Find where the given text appears and provide that cell's center as (x, y) coordinate. 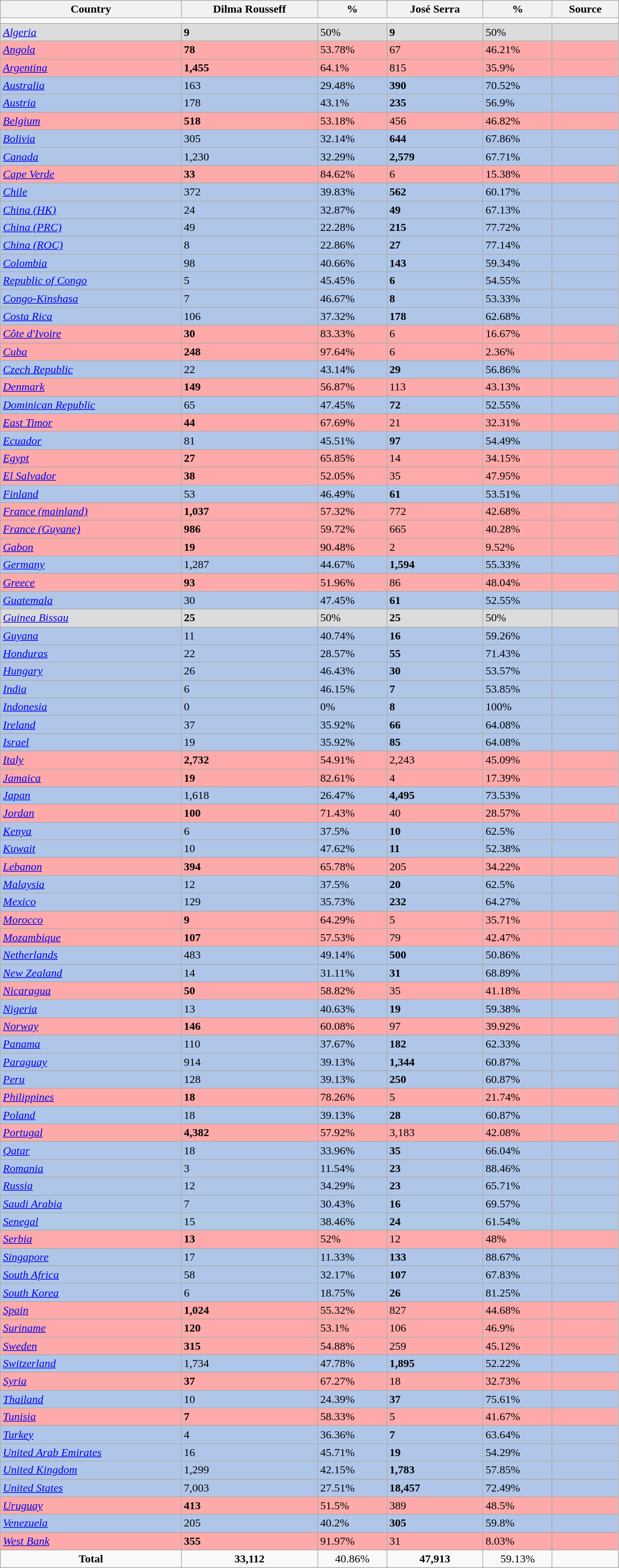
86 (435, 583)
37.32% (352, 316)
0 (250, 707)
57.32% (352, 512)
Uruguay (91, 1506)
Belgium (91, 121)
72.49% (517, 1488)
Philippines (91, 1097)
Israel (91, 742)
54.55% (517, 281)
215 (435, 228)
81 (250, 440)
47.62% (352, 849)
Guatemala (91, 600)
53.1% (352, 1328)
57.53% (352, 937)
51.96% (352, 583)
2,732 (250, 760)
Jordan (91, 813)
394 (250, 867)
Suriname (91, 1328)
Finland (91, 494)
26.47% (352, 796)
75.61% (517, 1399)
815 (435, 68)
63.64% (517, 1435)
38.46% (352, 1221)
Portugal (91, 1133)
53.51% (517, 494)
3 (250, 1168)
José Serra (435, 9)
45.45% (352, 281)
46.49% (352, 494)
48.04% (517, 583)
1,287 (250, 565)
69.57% (517, 1204)
11.54% (352, 1168)
32.29% (352, 156)
Morocco (91, 920)
South Africa (91, 1275)
60.17% (517, 192)
113 (435, 387)
46.9% (517, 1328)
67.86% (517, 139)
62.33% (517, 1044)
45.09% (517, 760)
55.33% (517, 565)
67.13% (517, 209)
29 (435, 369)
120 (250, 1328)
45.51% (352, 440)
33 (250, 174)
61.54% (517, 1221)
Qatar (91, 1151)
70.52% (517, 85)
Singapore (91, 1257)
52% (352, 1239)
45.12% (517, 1346)
149 (250, 387)
59.8% (517, 1523)
Gabon (91, 547)
40.28% (517, 529)
64.27% (517, 902)
40.66% (352, 263)
64.29% (352, 920)
Switzerland (91, 1364)
129 (250, 902)
Italy (91, 760)
El Salvador (91, 476)
55.32% (352, 1310)
57.85% (517, 1470)
59.26% (517, 636)
665 (435, 529)
Ecuador (91, 440)
50 (250, 991)
146 (250, 1026)
56.86% (517, 369)
88.46% (517, 1168)
27.51% (352, 1488)
40 (435, 813)
Mexico (91, 902)
Costa Rica (91, 316)
43.13% (517, 387)
44 (250, 423)
9.52% (517, 547)
62.68% (517, 316)
21 (435, 423)
390 (435, 85)
372 (250, 192)
1,344 (435, 1062)
16.67% (517, 334)
67 (435, 50)
Algeria (91, 32)
France (mainland) (91, 512)
259 (435, 1346)
45.71% (352, 1452)
Czech Republic (91, 369)
53.18% (352, 121)
United Kingdom (91, 1470)
36.36% (352, 1435)
53 (250, 494)
33,112 (250, 1559)
Congo-Kinshasa (91, 298)
2,243 (435, 760)
15.38% (517, 174)
West Bank (91, 1541)
35.71% (517, 920)
1,734 (250, 1364)
562 (435, 192)
Germany (91, 565)
41.67% (517, 1417)
163 (250, 85)
Cape Verde (91, 174)
46.67% (352, 298)
56.87% (352, 387)
55 (435, 653)
2,579 (435, 156)
44.68% (517, 1310)
Indonesia (91, 707)
32.73% (517, 1381)
Poland (91, 1115)
Venezuela (91, 1523)
81.25% (517, 1292)
Honduras (91, 653)
77.14% (517, 245)
52.22% (517, 1364)
40.86% (352, 1559)
64.1% (352, 68)
53.57% (517, 671)
50.86% (517, 955)
Denmark (91, 387)
22.28% (352, 228)
97.64% (352, 352)
0% (352, 707)
250 (435, 1080)
28 (435, 1115)
1,783 (435, 1470)
67.27% (352, 1381)
Syria (91, 1381)
Thailand (91, 1399)
42.15% (352, 1470)
Egypt (91, 458)
500 (435, 955)
47.95% (517, 476)
100% (517, 707)
58.82% (352, 991)
133 (435, 1257)
59.34% (517, 263)
17.39% (517, 777)
Nigeria (91, 1008)
53.78% (352, 50)
1,024 (250, 1310)
Jamaica (91, 777)
Australia (91, 85)
59.13% (517, 1559)
84.62% (352, 174)
1,299 (250, 1470)
4,382 (250, 1133)
1,455 (250, 68)
Country (91, 9)
Peru (91, 1080)
46.43% (352, 671)
India (91, 689)
35.9% (517, 68)
88.67% (517, 1257)
34.15% (517, 458)
43.1% (352, 103)
54.29% (517, 1452)
47.78% (352, 1364)
7,003 (250, 1488)
11.33% (352, 1257)
54.49% (517, 440)
18,457 (435, 1488)
67.69% (352, 423)
1,895 (435, 1364)
73.53% (517, 796)
Malaysia (91, 884)
68.89% (517, 973)
65.78% (352, 867)
Total (91, 1559)
67.71% (517, 156)
40.63% (352, 1008)
18.75% (352, 1292)
New Zealand (91, 973)
39.83% (352, 192)
78.26% (352, 1097)
Turkey (91, 1435)
21.74% (517, 1097)
33.96% (352, 1151)
58.33% (352, 1417)
42.08% (517, 1133)
Bolivia (91, 139)
143 (435, 263)
United Arab Emirates (91, 1452)
France (Guyane) (91, 529)
48.5% (517, 1506)
Senegal (91, 1221)
46.15% (352, 689)
66.04% (517, 1151)
30.43% (352, 1204)
Panama (91, 1044)
2 (435, 547)
42.68% (517, 512)
59.38% (517, 1008)
54.88% (352, 1346)
Paraguay (91, 1062)
Hungary (91, 671)
4,495 (435, 796)
1,037 (250, 512)
Netherlands (91, 955)
Ireland (91, 724)
98 (250, 263)
Canada (91, 156)
355 (250, 1541)
44.67% (352, 565)
58 (250, 1275)
59.72% (352, 529)
Romania (91, 1168)
Spain (91, 1310)
54.91% (352, 760)
1,618 (250, 796)
34.29% (352, 1186)
Angola (91, 50)
72 (435, 405)
38 (250, 476)
Russia (91, 1186)
Dilma Rousseff (250, 9)
53.33% (517, 298)
China (HK) (91, 209)
Nicaragua (91, 991)
Cuba (91, 352)
East Timor (91, 423)
78 (250, 50)
Republic of Congo (91, 281)
Guinea Bissau (91, 618)
United States (91, 1488)
20 (435, 884)
24.39% (352, 1399)
483 (250, 955)
914 (250, 1062)
South Korea (91, 1292)
827 (435, 1310)
Chile (91, 192)
57.92% (352, 1133)
65 (250, 405)
29.48% (352, 85)
128 (250, 1080)
42.47% (517, 937)
518 (250, 121)
56.9% (517, 103)
85 (435, 742)
90.48% (352, 547)
35.73% (352, 902)
Mozambique (91, 937)
52.38% (517, 849)
Côte d'Ivoire (91, 334)
248 (250, 352)
40.74% (352, 636)
3,183 (435, 1133)
32.14% (352, 139)
32.87% (352, 209)
32.17% (352, 1275)
100 (250, 813)
Argentina (91, 68)
8.03% (517, 1541)
79 (435, 937)
37.67% (352, 1044)
66 (435, 724)
Tunisia (91, 1417)
Colombia (91, 263)
China (PRC) (91, 228)
Greece (91, 583)
389 (435, 1506)
91.97% (352, 1541)
413 (250, 1506)
41.18% (517, 991)
Kenya (91, 831)
China (ROC) (91, 245)
52.05% (352, 476)
15 (250, 1221)
Serbia (91, 1239)
48% (517, 1239)
93 (250, 583)
34.22% (517, 867)
Austria (91, 103)
43.14% (352, 369)
Kuwait (91, 849)
40.2% (352, 1523)
17 (250, 1257)
644 (435, 139)
51.5% (352, 1506)
31.11% (352, 973)
39.92% (517, 1026)
Source (585, 9)
Saudi Arabia (91, 1204)
82.61% (352, 777)
110 (250, 1044)
Norway (91, 1026)
77.72% (517, 228)
65.71% (517, 1186)
456 (435, 121)
232 (435, 902)
Sweden (91, 1346)
60.08% (352, 1026)
1,594 (435, 565)
235 (435, 103)
182 (435, 1044)
772 (435, 512)
47,913 (435, 1559)
315 (250, 1346)
1,230 (250, 156)
22.86% (352, 245)
46.21% (517, 50)
Japan (91, 796)
53.85% (517, 689)
986 (250, 529)
2.36% (517, 352)
Dominican Republic (91, 405)
46.82% (517, 121)
49.14% (352, 955)
65.85% (352, 458)
67.83% (517, 1275)
32.31% (517, 423)
Guyana (91, 636)
83.33% (352, 334)
Lebanon (91, 867)
